Pinpoint the cell where the given text exists, returning its [X, Y] midpoint coordinate. 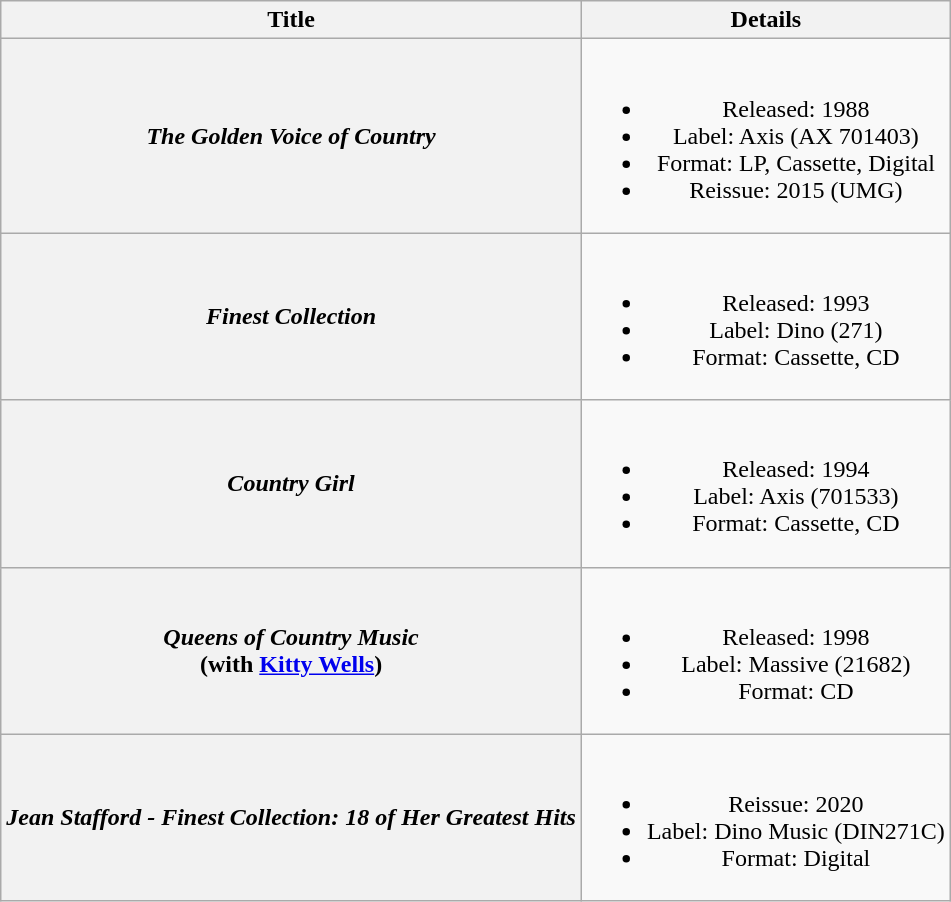
Jean Stafford - Finest Collection: 18 of Her Greatest Hits [292, 818]
Details [766, 20]
Finest Collection [292, 316]
Queens of Country Music (with Kitty Wells) [292, 650]
Country Girl [292, 484]
Reissue: 2020Label: Dino Music (DIN271C)Format: Digital [766, 818]
Released: 1988Label: Axis (AX 701403)Format: LP, Cassette, DigitalReissue: 2015 (UMG) [766, 136]
Released: 1994Label: Axis (701533)Format: Cassette, CD [766, 484]
The Golden Voice of Country [292, 136]
Title [292, 20]
Released: 1993Label: Dino (271)Format: Cassette, CD [766, 316]
Released: 1998Label: Massive (21682)Format: CD [766, 650]
